For the text-containing cell, return its midpoint in (x, y) coordinate format. 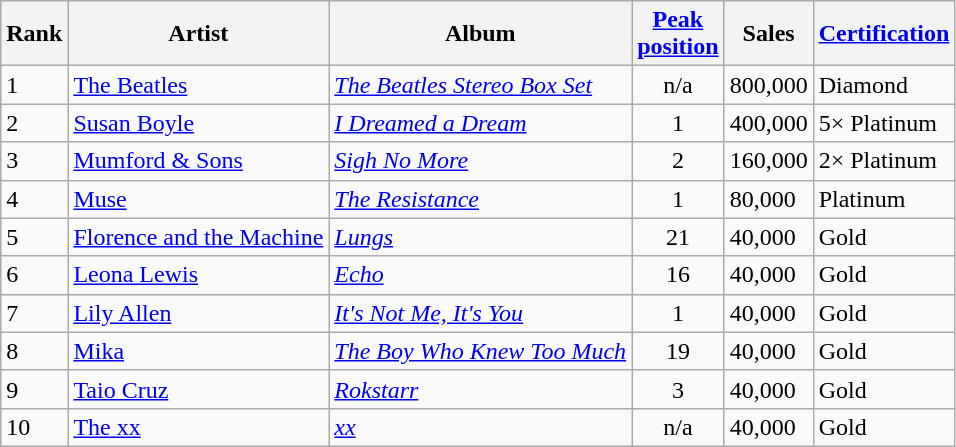
4 (34, 199)
80,000 (768, 199)
Certification (884, 34)
Peakposition (678, 34)
Echo (480, 275)
19 (678, 351)
Florence and the Machine (198, 237)
Sales (768, 34)
16 (678, 275)
Rank (34, 34)
Platinum (884, 199)
The xx (198, 427)
7 (34, 313)
Susan Boyle (198, 123)
800,000 (768, 85)
Mumford & Sons (198, 161)
9 (34, 389)
21 (678, 237)
Taio Cruz (198, 389)
160,000 (768, 161)
Muse (198, 199)
5× Platinum (884, 123)
The Resistance (480, 199)
5 (34, 237)
6 (34, 275)
Rokstarr (480, 389)
10 (34, 427)
Leona Lewis (198, 275)
400,000 (768, 123)
Album (480, 34)
8 (34, 351)
2× Platinum (884, 161)
I Dreamed a Dream (480, 123)
Lily Allen (198, 313)
xx (480, 427)
Artist (198, 34)
The Boy Who Knew Too Much (480, 351)
The Beatles (198, 85)
Lungs (480, 237)
Diamond (884, 85)
Sigh No More (480, 161)
It's Not Me, It's You (480, 313)
The Beatles Stereo Box Set (480, 85)
Mika (198, 351)
